Pinpoint the cell where the given text exists, returning its (x, y) midpoint coordinate. 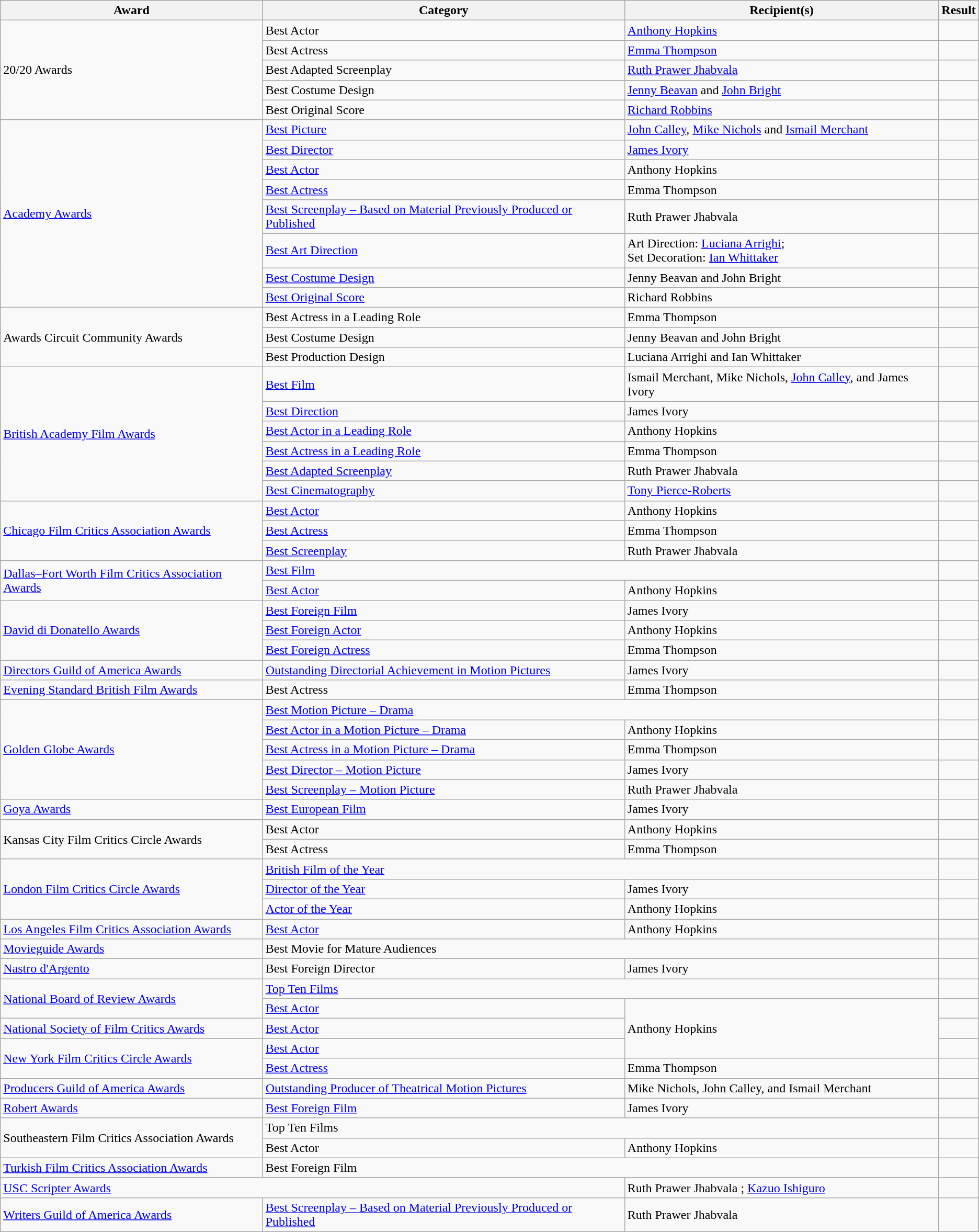
Best Foreign Director (443, 969)
Southeastern Film Critics Association Awards (132, 1138)
New York Film Critics Circle Awards (132, 1058)
Best European Film (443, 809)
Robert Awards (132, 1108)
USC Scripter Awards (313, 1188)
Outstanding Producer of Theatrical Motion Pictures (443, 1088)
John Calley, Mike Nichols and Ismail Merchant (781, 130)
20/20 Awards (132, 70)
Best Foreign Actor (443, 630)
Best Movie for Mature Audiences (600, 949)
Los Angeles Film Critics Association Awards (132, 929)
Writers Guild of America Awards (132, 1215)
Ruth Prawer Jhabvala ; Kazuo Ishiguro (781, 1188)
David di Donatello Awards (132, 630)
Best Production Design (443, 357)
British Film of the Year (600, 869)
Chicago Film Critics Association Awards (132, 530)
Category (443, 10)
Producers Guild of America Awards (132, 1088)
Art Direction: Luciana Arrighi; Set Decoration: Ian Whittaker (781, 250)
Goya Awards (132, 809)
Outstanding Directorial Achievement in Motion Pictures (443, 670)
Result (959, 10)
Best Actor in a Motion Picture – Drama (443, 730)
Evening Standard British Film Awards (132, 690)
Best Motion Picture – Drama (600, 710)
Best Art Direction (443, 250)
Best Picture (443, 130)
Best Direction (443, 411)
Dallas–Fort Worth Film Critics Association Awards (132, 580)
Awards Circuit Community Awards (132, 337)
Ismail Merchant, Mike Nichols, John Calley, and James Ivory (781, 384)
Movieguide Awards (132, 949)
Tony Pierce-Roberts (781, 491)
Academy Awards (132, 213)
Kansas City Film Critics Circle Awards (132, 839)
Best Foreign Actress (443, 650)
Best Actor in a Leading Role (443, 431)
Luciana Arrighi and Ian Whittaker (781, 357)
Award (132, 10)
Golden Globe Awards (132, 750)
Best Director – Motion Picture (443, 770)
National Society of Film Critics Awards (132, 1028)
London Film Critics Circle Awards (132, 889)
Best Director (443, 150)
Turkish Film Critics Association Awards (132, 1168)
Directors Guild of America Awards (132, 670)
Director of the Year (443, 889)
British Academy Film Awards (132, 434)
National Board of Review Awards (132, 999)
Best Screenplay – Motion Picture (443, 789)
Actor of the Year (443, 909)
Best Actress in a Motion Picture – Drama (443, 750)
Best Screenplay (443, 550)
Nastro d'Argento (132, 969)
Best Cinematography (443, 491)
Recipient(s) (781, 10)
Mike Nichols, John Calley, and Ismail Merchant (781, 1088)
